Extract the (X, Y) coordinate from the center of the cell holding the provided text.  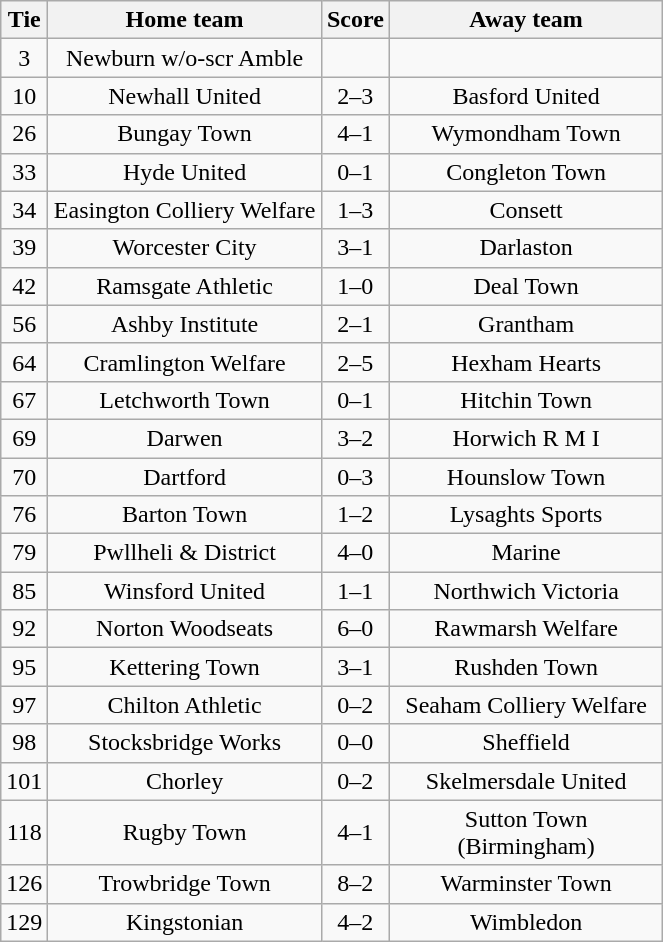
8–2 (355, 884)
6–0 (355, 629)
85 (24, 591)
67 (24, 400)
Hitchin Town (526, 400)
0–0 (355, 743)
Darwen (185, 438)
0–3 (355, 477)
Kettering Town (185, 667)
56 (24, 324)
Bungay Town (185, 134)
126 (24, 884)
Warminster Town (526, 884)
39 (24, 248)
Marine (526, 553)
33 (24, 172)
Darlaston (526, 248)
76 (24, 515)
42 (24, 286)
97 (24, 705)
34 (24, 210)
4–2 (355, 922)
Lysaghts Sports (526, 515)
2–3 (355, 96)
4–0 (355, 553)
92 (24, 629)
Chilton Athletic (185, 705)
118 (24, 832)
Basford United (526, 96)
Skelmersdale United (526, 781)
Sutton Town (Birmingham) (526, 832)
Newburn w/o-scr Amble (185, 58)
Wimbledon (526, 922)
69 (24, 438)
Away team (526, 20)
Cramlington Welfare (185, 362)
Worcester City (185, 248)
2–1 (355, 324)
Score (355, 20)
Stocksbridge Works (185, 743)
Ramsgate Athletic (185, 286)
3 (24, 58)
Hounslow Town (526, 477)
98 (24, 743)
Newhall United (185, 96)
129 (24, 922)
95 (24, 667)
Barton Town (185, 515)
3–2 (355, 438)
Ashby Institute (185, 324)
26 (24, 134)
Dartford (185, 477)
Grantham (526, 324)
101 (24, 781)
Hyde United (185, 172)
Wymondham Town (526, 134)
Easington Colliery Welfare (185, 210)
Letchworth Town (185, 400)
10 (24, 96)
2–5 (355, 362)
79 (24, 553)
Home team (185, 20)
Rawmarsh Welfare (526, 629)
Seaham Colliery Welfare (526, 705)
1–2 (355, 515)
64 (24, 362)
1–1 (355, 591)
70 (24, 477)
Northwich Victoria (526, 591)
Rugby Town (185, 832)
1–0 (355, 286)
Horwich R M I (526, 438)
Consett (526, 210)
Hexham Hearts (526, 362)
Tie (24, 20)
Chorley (185, 781)
Pwllheli & District (185, 553)
Deal Town (526, 286)
Congleton Town (526, 172)
Kingstonian (185, 922)
Norton Woodseats (185, 629)
1–3 (355, 210)
Sheffield (526, 743)
Winsford United (185, 591)
Trowbridge Town (185, 884)
Rushden Town (526, 667)
